Determine the [X, Y] coordinate at the center of the cell enclosing the given text.  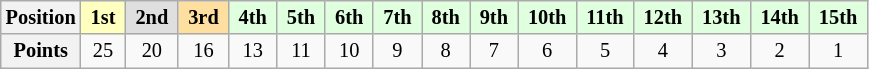
11th [604, 17]
16 [203, 51]
8 [446, 51]
6 [547, 51]
7 [494, 51]
20 [152, 51]
7th [397, 17]
4th [253, 17]
2nd [152, 17]
4 [663, 51]
5th [301, 17]
15th [838, 17]
8th [446, 17]
25 [104, 51]
12th [663, 17]
11 [301, 51]
Position [41, 17]
2 [779, 51]
1st [104, 17]
9 [397, 51]
6th [349, 17]
5 [604, 51]
10 [349, 51]
13th [721, 17]
3rd [203, 17]
3 [721, 51]
14th [779, 17]
13 [253, 51]
1 [838, 51]
9th [494, 17]
Points [41, 51]
10th [547, 17]
